Search for the cell housing the specified text and yield its (x, y) center coordinate. 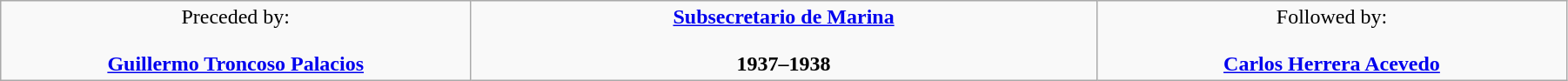
Subsecretario de Marina1937–1938 (784, 41)
Preceded by:Guillermo Troncoso Palacios (236, 41)
Followed by:Carlos Herrera Acevedo (1332, 41)
